Pinpoint the cell where the given text exists, returning its [X, Y] midpoint coordinate. 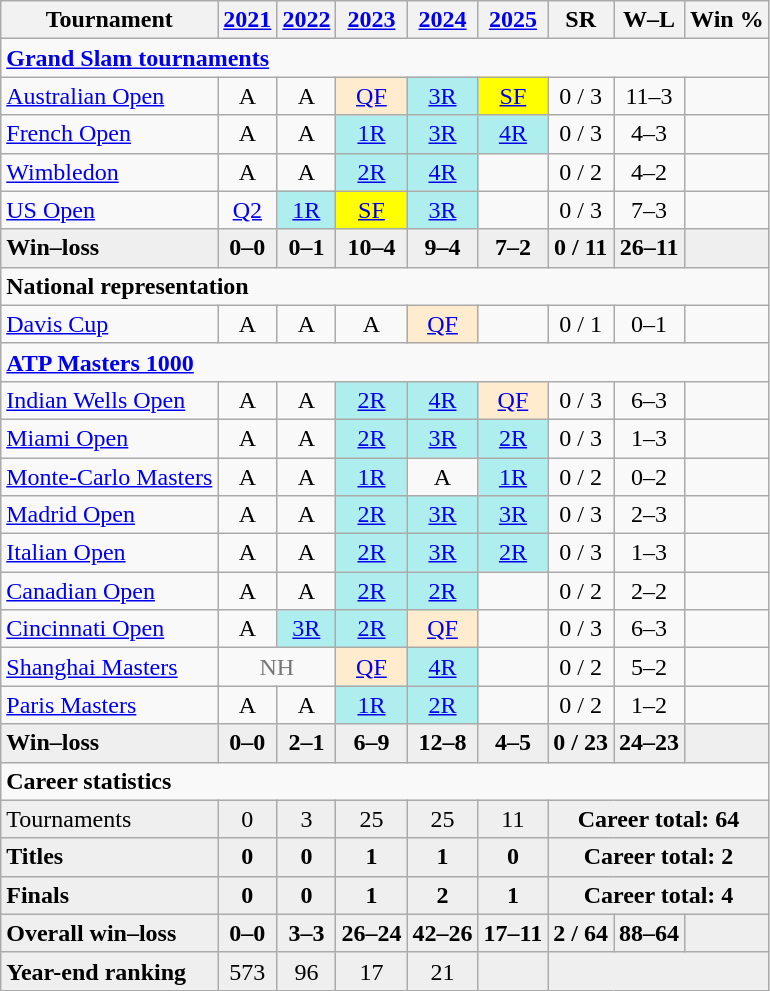
0 / 11 [581, 248]
4–3 [650, 134]
2025 [513, 20]
Tournament [110, 20]
21 [442, 971]
Cincinnati Open [110, 629]
Shanghai Masters [110, 667]
26–24 [372, 933]
88–64 [650, 933]
2022 [306, 20]
W–L [650, 20]
US Open [110, 210]
2–3 [650, 515]
7–3 [650, 210]
5–2 [650, 667]
0–2 [650, 477]
9–4 [442, 248]
3–3 [306, 933]
4–5 [513, 743]
National representation [385, 286]
1–2 [650, 705]
Australian Open [110, 96]
Monte-Carlo Masters [110, 477]
ATP Masters 1000 [385, 362]
42–26 [442, 933]
4–2 [650, 172]
0 / 1 [581, 324]
2024 [442, 20]
0 / 23 [581, 743]
24–23 [650, 743]
3 [306, 819]
2 [442, 895]
573 [248, 971]
Tournaments [110, 819]
Win % [728, 20]
2021 [248, 20]
NH [277, 667]
7–2 [513, 248]
Miami Open [110, 438]
Overall win–loss [110, 933]
11 [513, 819]
Madrid Open [110, 515]
Career total: 4 [658, 895]
Grand Slam tournaments [385, 58]
2023 [372, 20]
Canadian Open [110, 591]
12–8 [442, 743]
SR [581, 20]
Italian Open [110, 553]
2–1 [306, 743]
26–11 [650, 248]
17–11 [513, 933]
6–9 [372, 743]
French Open [110, 134]
Davis Cup [110, 324]
Wimbledon [110, 172]
10–4 [372, 248]
96 [306, 971]
11–3 [650, 96]
2 / 64 [581, 933]
17 [372, 971]
Finals [110, 895]
Paris Masters [110, 705]
Year-end ranking [110, 971]
Q2 [248, 210]
Titles [110, 857]
Career statistics [385, 781]
Career total: 2 [658, 857]
2–2 [650, 591]
Career total: 64 [658, 819]
Indian Wells Open [110, 400]
